Extract the [X, Y] coordinate from the center of the cell holding the provided text.  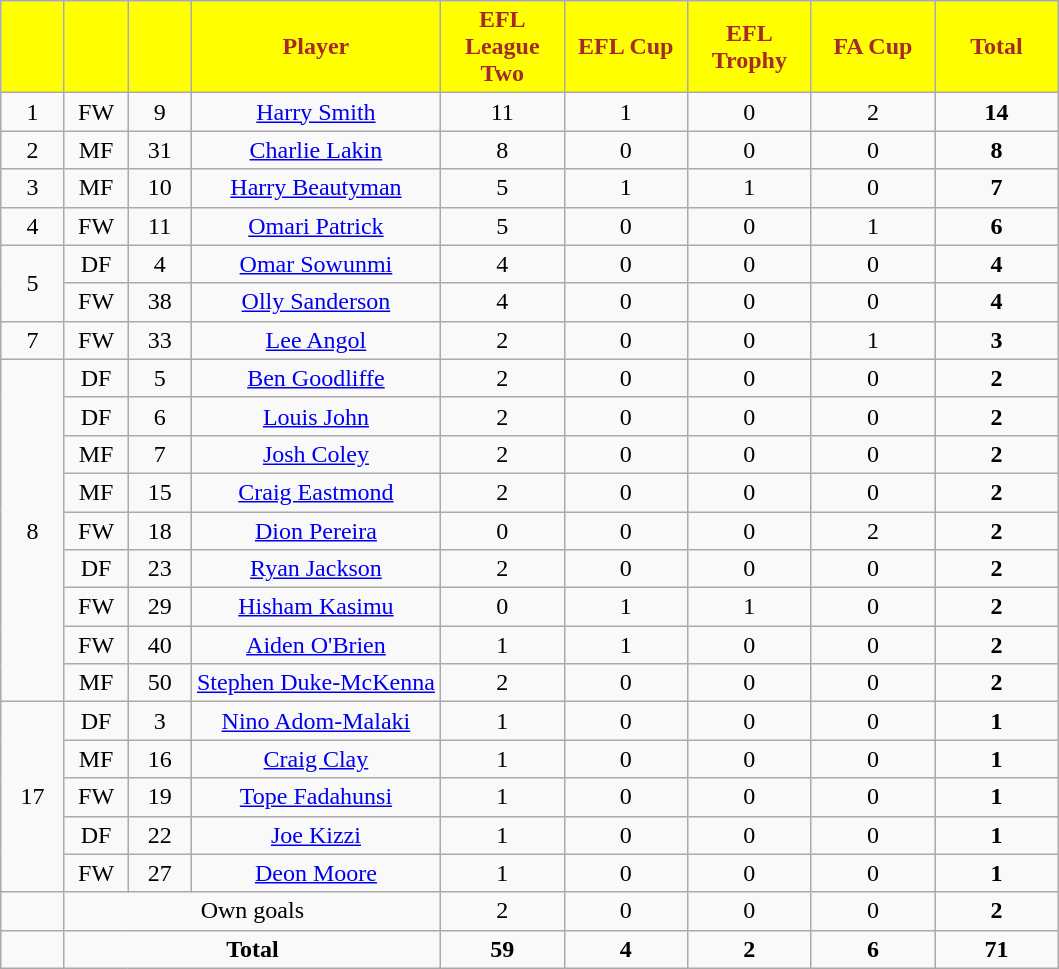
Ryan Jackson [316, 569]
40 [160, 645]
Deon Moore [316, 873]
29 [160, 607]
19 [160, 797]
Ben Goodliffe [316, 378]
Craig Eastmond [316, 492]
EFL League Two [502, 47]
Joe Kizzi [316, 835]
FA Cup [873, 47]
Tope Fadahunsi [316, 797]
EFL Trophy [750, 47]
Craig Clay [316, 759]
22 [160, 835]
Stephen Duke-McKenna [316, 683]
Omar Sowunmi [316, 264]
17 [33, 797]
Harry Smith [316, 112]
18 [160, 531]
23 [160, 569]
31 [160, 150]
59 [502, 949]
14 [997, 112]
Louis John [316, 416]
Hisham Kasimu [316, 607]
38 [160, 302]
Charlie Lakin [316, 150]
15 [160, 492]
33 [160, 340]
Olly Sanderson [316, 302]
Omari Patrick [316, 226]
Aiden O'Brien [316, 645]
Harry Beautyman [316, 188]
Own goals [252, 911]
Player [316, 47]
Josh Coley [316, 454]
Nino Adom-Malaki [316, 721]
Dion Pereira [316, 531]
Lee Angol [316, 340]
9 [160, 112]
10 [160, 188]
50 [160, 683]
71 [997, 949]
16 [160, 759]
27 [160, 873]
EFL Cup [626, 47]
